Output the [X, Y] coordinate of the center of the cell containing the given text.  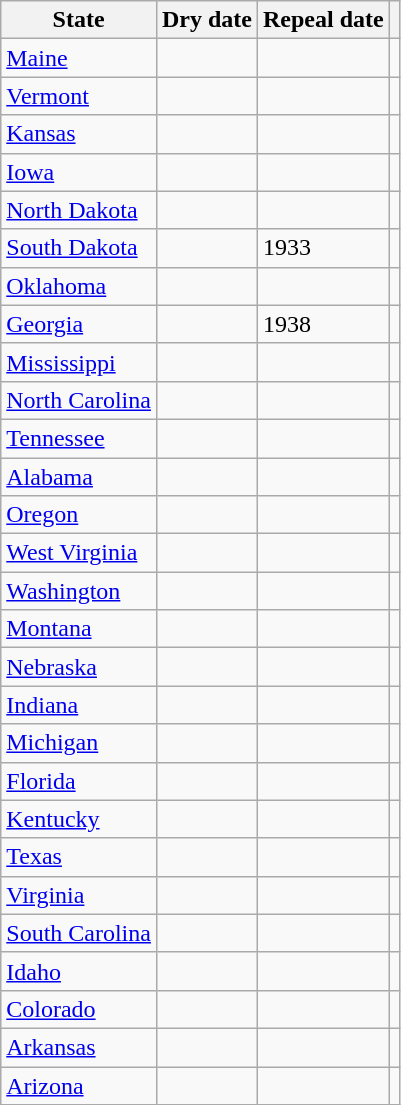
Arizona [79, 1085]
Dry date [206, 20]
Virginia [79, 895]
Colorado [79, 1009]
1933 [324, 248]
Iowa [79, 172]
South Carolina [79, 933]
Vermont [79, 96]
Idaho [79, 971]
Texas [79, 857]
Maine [79, 58]
Repeal date [324, 20]
Montana [79, 629]
South Dakota [79, 248]
State [79, 20]
Oklahoma [79, 286]
Kansas [79, 134]
Nebraska [79, 667]
Indiana [79, 705]
Alabama [79, 477]
Georgia [79, 324]
Michigan [79, 743]
Tennessee [79, 438]
North Dakota [79, 210]
West Virginia [79, 553]
North Carolina [79, 400]
1938 [324, 324]
Kentucky [79, 819]
Oregon [79, 515]
Washington [79, 591]
Florida [79, 781]
Arkansas [79, 1047]
Mississippi [79, 362]
